Provide the (X, Y) coordinate of the cell's center where the given text is located.  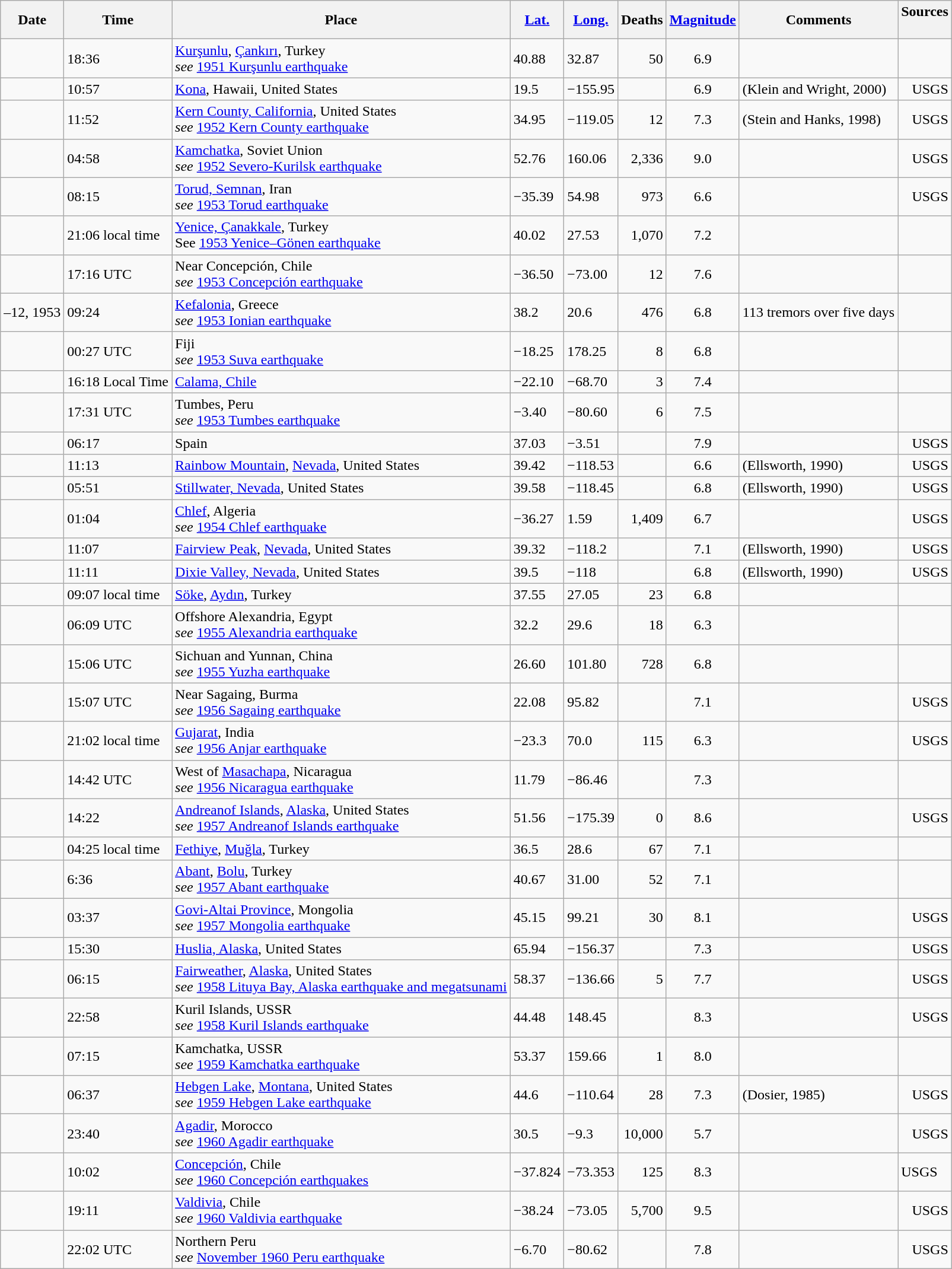
Söke, Aydın, Turkey (342, 594)
Kamchatka, Soviet Unionsee 1952 Severo-Kurilsk earthquake (342, 158)
Govi-Altai Province, Mongoliasee 1957 Mongolia earthquake (342, 917)
−18.25 (537, 351)
53.37 (537, 1056)
−80.60 (591, 412)
−119.05 (591, 120)
39.58 (537, 488)
06:17 (118, 443)
−118 (591, 572)
−37.824 (537, 1172)
Fairweather, Alaska, United States see 1958 Lituya Bay, Alaska earthquake and megatsunami (342, 979)
Agadir, Moroccosee 1960 Agadir earthquake (342, 1133)
125 (642, 1172)
Time (118, 20)
Sources (925, 20)
Kurşunlu, Çankırı, Turkey see 1951 Kurşunlu earthquake (342, 58)
40.67 (537, 879)
03:37 (118, 917)
11:07 (118, 549)
7.6 (702, 274)
15:06 UTC (118, 663)
Kona, Hawaii, United States (342, 89)
−22.10 (537, 381)
21:06 local time (118, 235)
1 (642, 1056)
8.1 (702, 917)
19.5 (537, 89)
8.0 (702, 1056)
Kefalonia, Greece see 1953 Ionian earthquake (342, 312)
10:57 (118, 89)
728 (642, 663)
20.6 (591, 312)
160.06 (591, 158)
11.79 (537, 780)
11:52 (118, 120)
39.5 (537, 572)
113 tremors over five days (819, 312)
Valdivia, Chilesee 1960 Valdivia earthquake (342, 1210)
−6.70 (537, 1249)
27.53 (591, 235)
Place (342, 20)
06:37 (118, 1095)
Deaths (642, 20)
15:07 UTC (118, 702)
Concepción, Chilesee 1960 Concepción earthquakes (342, 1172)
476 (642, 312)
40.88 (537, 58)
30 (642, 917)
Calama, Chile (342, 381)
36.5 (537, 848)
16:18 Local Time (118, 381)
18 (642, 625)
Fiji see 1953 Suva earthquake (342, 351)
04:58 (118, 158)
−110.64 (591, 1095)
−80.62 (591, 1249)
06:15 (118, 979)
52.76 (537, 158)
−3.40 (537, 412)
14:42 UTC (118, 780)
38.2 (537, 312)
39.42 (537, 466)
31.00 (591, 879)
Fairview Peak, Nevada, United States (342, 549)
−118.45 (591, 488)
5 (642, 979)
54.98 (591, 197)
67 (642, 848)
−118.2 (591, 549)
37.03 (537, 443)
22:02 UTC (118, 1249)
1,409 (642, 519)
3 (642, 381)
7.4 (702, 381)
973 (642, 197)
Kuril Islands, USSRsee 1958 Kuril Islands earthquake (342, 1018)
30.5 (537, 1133)
−35.39 (537, 197)
West of Masachapa, Nicaraguasee 1956 Nicaragua earthquake (342, 780)
18:36 (118, 58)
6:36 (118, 879)
37.55 (537, 594)
178.25 (591, 351)
22.08 (537, 702)
44.6 (537, 1095)
45.15 (537, 917)
−155.95 (591, 89)
11:11 (118, 572)
Comments (819, 20)
28.6 (591, 848)
Magnitude (702, 20)
23 (642, 594)
5.7 (702, 1133)
8 (642, 351)
Long. (591, 20)
09:24 (118, 312)
−36.27 (537, 519)
−175.39 (591, 818)
07:15 (118, 1056)
32.2 (537, 625)
−38.24 (537, 1210)
Lat. (537, 20)
01:04 (118, 519)
17:31 UTC (118, 412)
−73.00 (591, 274)
7.8 (702, 1249)
58.37 (537, 979)
−23.3 (537, 740)
10:02 (118, 1172)
8.6 (702, 818)
−68.70 (591, 381)
Stillwater, Nevada, United States (342, 488)
−73.05 (591, 1210)
70.0 (591, 740)
09:07 local time (118, 594)
04:25 local time (118, 848)
50 (642, 58)
5,700 (642, 1210)
7.2 (702, 235)
Northern Perusee November 1960 Peru earthquake (342, 1249)
2,336 (642, 158)
28 (642, 1095)
7.5 (702, 412)
22:58 (118, 1018)
Fethiye, Muğla, Turkey (342, 848)
Near Sagaing, Burmasee 1956 Sagaing earthquake (342, 702)
Huslia, Alaska, United States (342, 949)
21:02 local time (118, 740)
–12, 1953 (32, 312)
27.05 (591, 594)
6 (642, 412)
15:30 (118, 949)
06:09 UTC (118, 625)
44.48 (537, 1018)
Sichuan and Yunnan, Chinasee 1955 Yuzha earthquake (342, 663)
9.0 (702, 158)
Andreanof Islands, Alaska, United Statessee 1957 Andreanof Islands earthquake (342, 818)
7.9 (702, 443)
17:16 UTC (118, 274)
23:40 (118, 1133)
(Dosier, 1985) (819, 1095)
39.32 (537, 549)
(Klein and Wright, 2000) (819, 89)
Chlef, Algeriasee 1954 Chlef earthquake (342, 519)
26.60 (537, 663)
101.80 (591, 663)
Rainbow Mountain, Nevada, United States (342, 466)
14:22 (118, 818)
29.6 (591, 625)
99.21 (591, 917)
−36.50 (537, 274)
11:13 (118, 466)
7.7 (702, 979)
34.95 (537, 120)
−3.51 (591, 443)
Offshore Alexandria, Egyptsee 1955 Alexandria earthquake (342, 625)
00:27 UTC (118, 351)
Torud, Semnan, Iransee 1953 Torud earthquake (342, 197)
51.56 (537, 818)
Yenice, Çanakkale, TurkeySee 1953 Yenice–Gönen earthquake (342, 235)
52 (642, 879)
148.45 (591, 1018)
−9.3 (591, 1133)
−136.66 (591, 979)
1.59 (591, 519)
159.66 (591, 1056)
95.82 (591, 702)
Tumbes, Peru see 1953 Tumbes earthquake (342, 412)
0 (642, 818)
19:11 (118, 1210)
(Stein and Hanks, 1998) (819, 120)
6.7 (702, 519)
08:15 (118, 197)
Dixie Valley, Nevada, United States (342, 572)
−73.353 (591, 1172)
9.5 (702, 1210)
Gujarat, Indiasee 1956 Anjar earthquake (342, 740)
−156.37 (591, 949)
10,000 (642, 1133)
40.02 (537, 235)
Kern County, California, United States see 1952 Kern County earthquake (342, 120)
1,070 (642, 235)
115 (642, 740)
Spain (342, 443)
65.94 (537, 949)
32.87 (591, 58)
Hebgen Lake, Montana, United Statessee 1959 Hebgen Lake earthquake (342, 1095)
Near Concepción, Chile see 1953 Concepción earthquake (342, 274)
Abant, Bolu, Turkey see 1957 Abant earthquake (342, 879)
−86.46 (591, 780)
−118.53 (591, 466)
Kamchatka, USSRsee 1959 Kamchatka earthquake (342, 1056)
05:51 (118, 488)
Date (32, 20)
